Search for the cell housing the specified text and yield its [x, y] center coordinate. 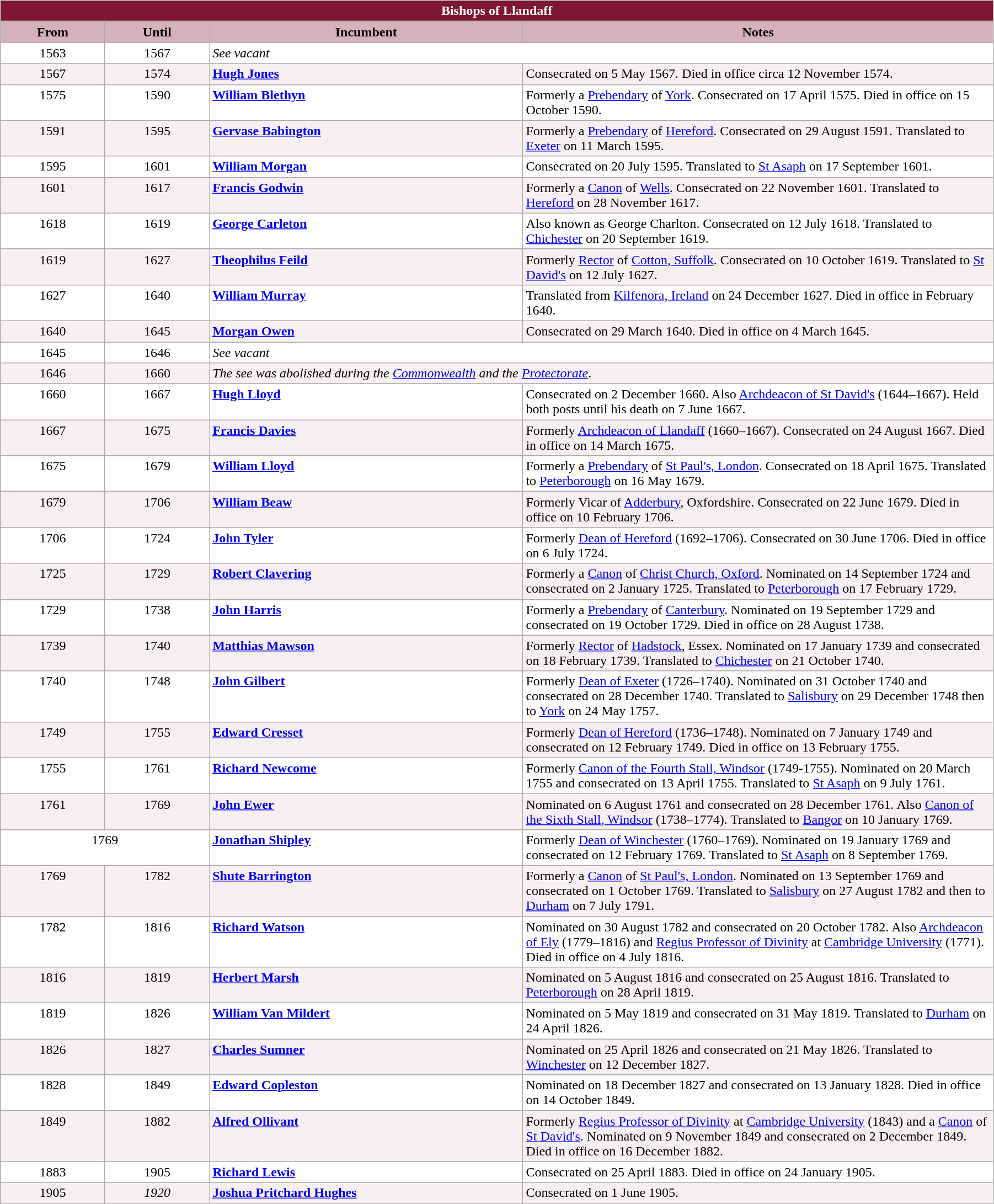
William Blethyn [366, 103]
Joshua Pritchard Hughes [366, 1193]
Formerly Dean of Hereford (1736–1748). Nominated on 7 January 1749 and consecrated on 12 February 1749. Died in office on 13 February 1755. [758, 739]
Shute Barrington [366, 891]
William Van Mildert [366, 1021]
John Gilbert [366, 696]
1749 [53, 739]
George Carleton [366, 231]
1590 [157, 103]
The see was abolished during the Commonwealth and the Protectorate. [601, 374]
Hugh Lloyd [366, 402]
Richard Newcome [366, 776]
Bishops of Llandaff [497, 11]
1574 [157, 74]
John Harris [366, 617]
Matthias Mawson [366, 653]
Consecrated on 29 March 1640. Died in office on 4 March 1645. [758, 331]
Consecrated on 25 April 1883. Died in office on 24 January 1905. [758, 1172]
1828 [53, 1093]
William Lloyd [366, 473]
Formerly Rector of Cotton, Suffolk. Consecrated on 10 October 1619. Translated to St David's on 12 July 1627. [758, 267]
Formerly a Canon of Wells. Consecrated on 22 November 1601. Translated to Hereford on 28 November 1617. [758, 195]
Edward Copleston [366, 1093]
Formerly a Prebendary of St Paul's, London. Consecrated on 18 April 1675. Translated to Peterborough on 16 May 1679. [758, 473]
Herbert Marsh [366, 985]
Formerly Vicar of Adderbury, Oxfordshire. Consecrated on 22 June 1679. Died in office on 10 February 1706. [758, 510]
Incumbent [366, 32]
Nominated on 5 August 1816 and consecrated on 25 August 1816. Translated to Peterborough on 28 April 1819. [758, 985]
Nominated on 18 December 1827 and consecrated on 13 January 1828. Died in office on 14 October 1849. [758, 1093]
Translated from Kilfenora, Ireland on 24 December 1627. Died in office in February 1640. [758, 302]
Consecrated on 1 June 1905. [758, 1193]
Also known as George Charlton. Consecrated on 12 July 1618. Translated to Chichester on 20 September 1619. [758, 231]
Robert Clavering [366, 582]
Formerly a Prebendary of Canterbury. Nominated on 19 September 1729 and consecrated on 19 October 1729. Died in office on 28 August 1738. [758, 617]
Gervase Babington [366, 138]
1882 [157, 1136]
Richard Lewis [366, 1172]
Formerly a Prebendary of Hereford. Consecrated on 29 August 1591. Translated to Exeter on 11 March 1595. [758, 138]
Edward Cresset [366, 739]
Formerly Dean of Hereford (1692–1706). Consecrated on 30 June 1706. Died in office on 6 July 1724. [758, 545]
1563 [53, 53]
Formerly Archdeacon of Llandaff (1660–1667). Consecrated on 24 August 1667. Died in office on 14 March 1675. [758, 438]
1591 [53, 138]
Morgan Owen [366, 331]
Consecrated on 20 July 1595. Translated to St Asaph on 17 September 1601. [758, 167]
Formerly a Prebendary of York. Consecrated on 17 April 1575. Died in office on 15 October 1590. [758, 103]
Francis Davies [366, 438]
1738 [157, 617]
Charles Sumner [366, 1057]
1748 [157, 696]
Nominated on 25 April 1826 and consecrated on 21 May 1826. Translated to Winchester on 12 December 1827. [758, 1057]
Formerly Rector of Hadstock, Essex. Nominated on 17 January 1739 and consecrated on 18 February 1739. Translated to Chichester on 21 October 1740. [758, 653]
From [53, 32]
1883 [53, 1172]
William Beaw [366, 510]
1617 [157, 195]
1724 [157, 545]
John Tyler [366, 545]
John Ewer [366, 811]
Francis Godwin [366, 195]
Notes [758, 32]
Richard Watson [366, 941]
1575 [53, 103]
1618 [53, 231]
William Murray [366, 302]
Alfred Ollivant [366, 1136]
1739 [53, 653]
Until [157, 32]
Consecrated on 5 May 1567. Died in office circa 12 November 1574. [758, 74]
William Morgan [366, 167]
1725 [53, 582]
Hugh Jones [366, 74]
1920 [157, 1193]
Jonathan Shipley [366, 848]
Nominated on 5 May 1819 and consecrated on 31 May 1819. Translated to Durham on 24 April 1826. [758, 1021]
Theophilus Feild [366, 267]
Consecrated on 2 December 1660. Also Archdeacon of St David's (1644–1667). Held both posts until his death on 7 June 1667. [758, 402]
1827 [157, 1057]
